Search for the cell housing the specified text and yield its [X, Y] center coordinate. 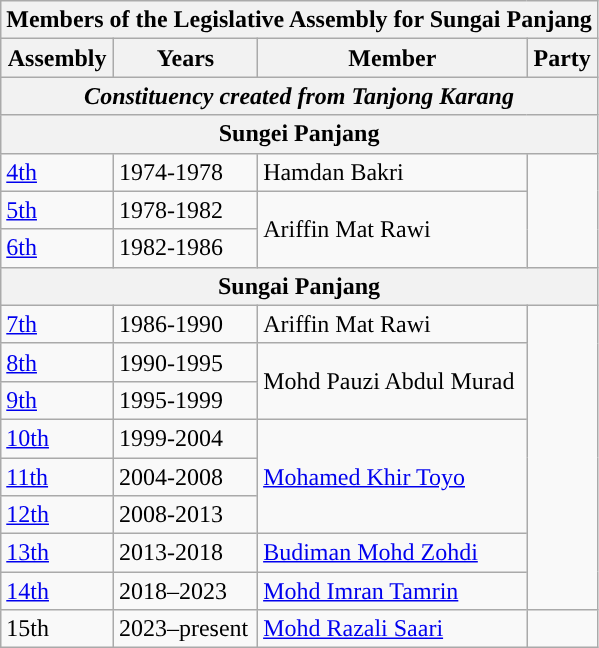
Constituency created from Tanjong Karang [300, 96]
10th [58, 438]
Assembly [58, 58]
6th [58, 248]
1995-1999 [185, 400]
Hamdan Bakri [392, 172]
2013-2018 [185, 553]
1978-1982 [185, 210]
Budiman Mohd Zohdi [392, 553]
14th [58, 591]
12th [58, 515]
11th [58, 477]
1982-1986 [185, 248]
2018–2023 [185, 591]
1990-1995 [185, 362]
Party [562, 58]
2023–present [185, 629]
1974-1978 [185, 172]
Mohd Razali Saari [392, 629]
1986-1990 [185, 324]
7th [58, 324]
13th [58, 553]
15th [58, 629]
5th [58, 210]
Mohd Pauzi Abdul Murad [392, 381]
Sungei Panjang [300, 134]
Years [185, 58]
Mohamed Khir Toyo [392, 476]
Member [392, 58]
Members of the Legislative Assembly for Sungai Panjang [300, 20]
8th [58, 362]
Mohd Imran Tamrin [392, 591]
2004-2008 [185, 477]
4th [58, 172]
1999-2004 [185, 438]
2008-2013 [185, 515]
9th [58, 400]
Sungai Panjang [300, 286]
